Pinpoint the cell where the given text exists, returning its (X, Y) midpoint coordinate. 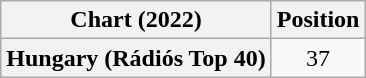
Chart (2022) (136, 20)
37 (318, 58)
Position (318, 20)
Hungary (Rádiós Top 40) (136, 58)
